Capture the cell that displays the provided text and extract its (X, Y) central coordinate. 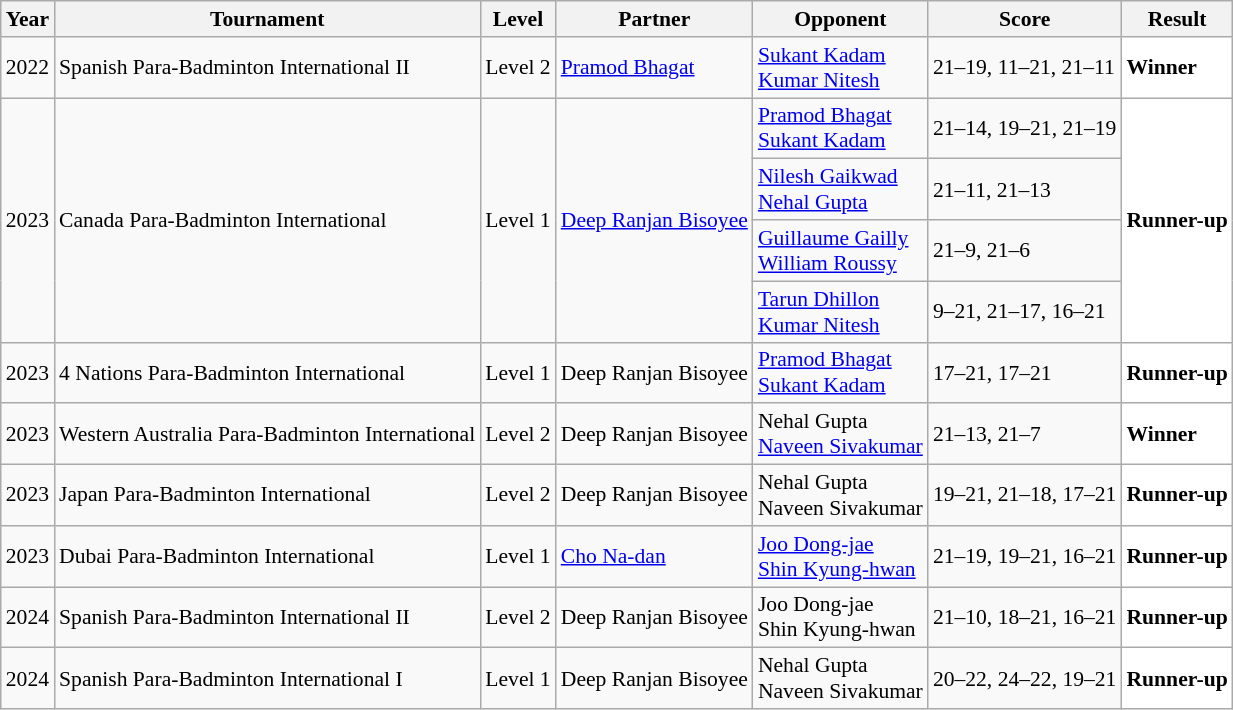
Dubai Para-Badminton International (267, 556)
Level (518, 19)
21–19, 19–21, 16–21 (1025, 556)
Result (1176, 19)
Score (1025, 19)
Sukant Kadam Kumar Nitesh (840, 68)
2022 (28, 68)
17–21, 17–21 (1025, 372)
21–9, 21–6 (1025, 250)
9–21, 21–17, 16–21 (1025, 312)
21–11, 21–13 (1025, 190)
4 Nations Para-Badminton International (267, 372)
Cho Na-dan (654, 556)
Japan Para-Badminton International (267, 496)
Year (28, 19)
Western Australia Para-Badminton International (267, 434)
Spanish Para-Badminton International I (267, 678)
Tournament (267, 19)
Canada Para-Badminton International (267, 220)
Guillaume Gailly William Roussy (840, 250)
21–13, 21–7 (1025, 434)
Partner (654, 19)
Pramod Bhagat (654, 68)
21–10, 18–21, 16–21 (1025, 618)
19–21, 21–18, 17–21 (1025, 496)
21–19, 11–21, 21–11 (1025, 68)
Nilesh Gaikwad Nehal Gupta (840, 190)
20–22, 24–22, 19–21 (1025, 678)
Tarun Dhillon Kumar Nitesh (840, 312)
Opponent (840, 19)
21–14, 19–21, 21–19 (1025, 128)
